Capture the cell that displays the provided text and extract its [x, y] central coordinate. 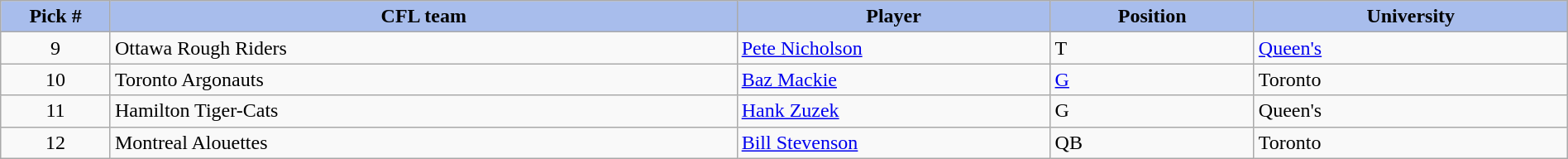
Ottawa Rough Riders [423, 48]
Hank Zuzek [893, 111]
Hamilton Tiger-Cats [423, 111]
12 [56, 142]
Bill Stevenson [893, 142]
T [1152, 48]
Toronto Argonauts [423, 79]
Position [1152, 17]
11 [56, 111]
CFL team [423, 17]
Player [893, 17]
10 [56, 79]
9 [56, 48]
Pick # [56, 17]
Montreal Alouettes [423, 142]
Pete Nicholson [893, 48]
QB [1152, 142]
Baz Mackie [893, 79]
University [1411, 17]
